Output the [x, y] coordinate of the center of the cell containing the given text.  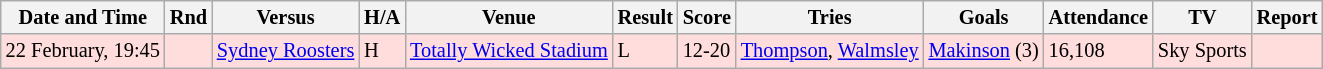
Sydney Roosters [286, 51]
22 February, 19:45 [83, 51]
Score [707, 17]
Venue [509, 17]
L [646, 51]
Makinson (3) [984, 51]
Rnd [188, 17]
16,108 [1098, 51]
Result [646, 17]
Totally Wicked Stadium [509, 51]
Report [1288, 17]
Versus [286, 17]
Goals [984, 17]
12-20 [707, 51]
H/A [382, 17]
TV [1202, 17]
Sky Sports [1202, 51]
Tries [830, 17]
Attendance [1098, 17]
H [382, 51]
Date and Time [83, 17]
Thompson, Walmsley [830, 51]
